For the text-containing cell, return its midpoint in [x, y] coordinate format. 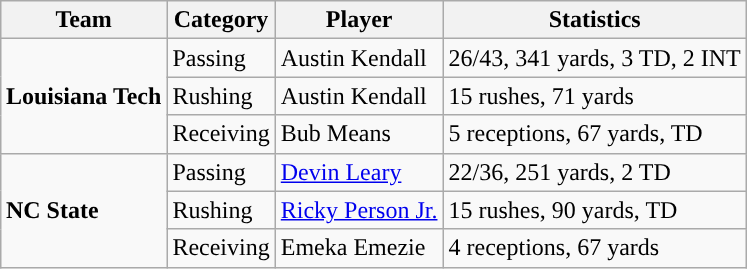
Louisiana Tech [83, 96]
Emeka Emezie [359, 248]
Statistics [594, 20]
Ricky Person Jr. [359, 210]
Player [359, 20]
15 rushes, 71 yards [594, 96]
22/36, 251 yards, 2 TD [594, 172]
15 rushes, 90 yards, TD [594, 210]
26/43, 341 yards, 3 TD, 2 INT [594, 58]
NC State [83, 210]
Devin Leary [359, 172]
Bub Means [359, 134]
5 receptions, 67 yards, TD [594, 134]
Team [83, 20]
Category [221, 20]
4 receptions, 67 yards [594, 248]
